Pinpoint the cell where the given text exists, returning its [X, Y] midpoint coordinate. 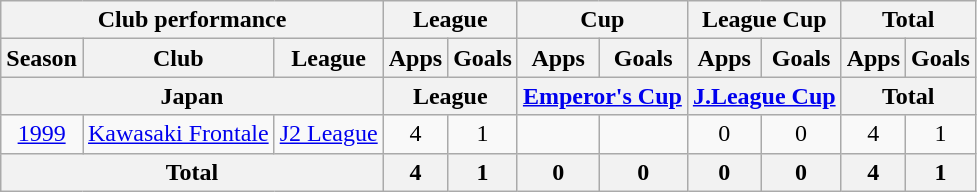
J2 League [328, 134]
1999 [42, 134]
Club performance [192, 20]
League Cup [764, 20]
Emperor's Cup [602, 96]
Club [178, 58]
Japan [192, 96]
Cup [602, 20]
Kawasaki Frontale [178, 134]
Season [42, 58]
J.League Cup [764, 96]
